From the cell containing the given text, extract its center point as (X, Y) coordinate. 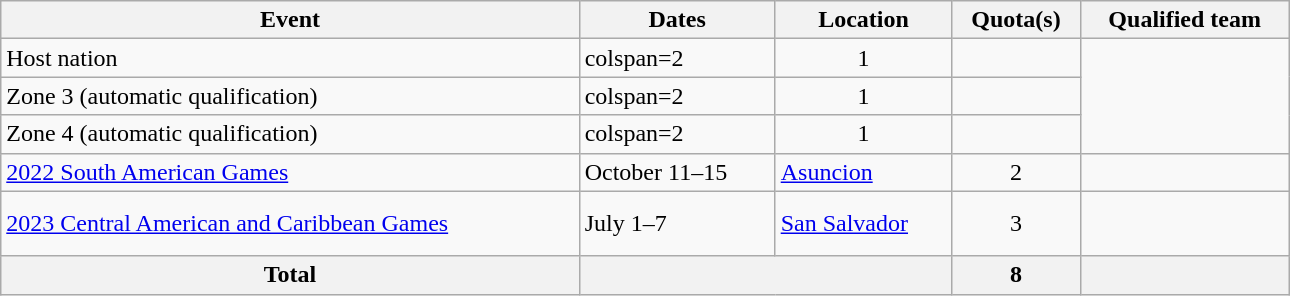
July 1–7 (677, 224)
2 (1016, 172)
Total (290, 275)
Qualified team (1184, 20)
October 11–15 (677, 172)
3 (1016, 224)
8 (1016, 275)
Location (864, 20)
Zone 4 (automatic qualification) (290, 134)
Quota(s) (1016, 20)
Asuncion (864, 172)
Event (290, 20)
San Salvador (864, 224)
Host nation (290, 58)
2023 Central American and Caribbean Games (290, 224)
Dates (677, 20)
Zone 3 (automatic qualification) (290, 96)
2022 South American Games (290, 172)
